Provide the [X, Y] coordinate of the cell's center where the given text is located.  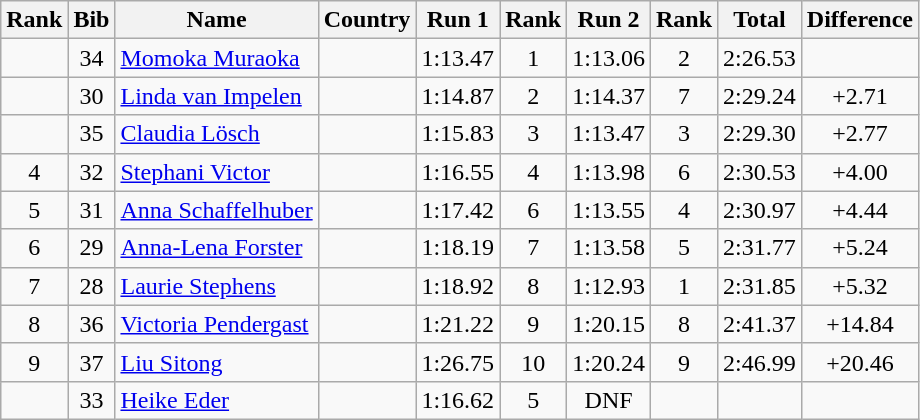
1:14.87 [458, 96]
Total [760, 20]
Run 1 [458, 20]
1:13.58 [609, 248]
2:31.85 [760, 286]
36 [92, 324]
1:26.75 [458, 362]
Heike Eder [216, 400]
+14.84 [860, 324]
2:29.24 [760, 96]
30 [92, 96]
1:18.19 [458, 248]
1:13.98 [609, 172]
Bib [92, 20]
1:14.37 [609, 96]
Victoria Pendergast [216, 324]
1:18.92 [458, 286]
1:20.15 [609, 324]
+2.71 [860, 96]
2:29.30 [760, 134]
1:13.06 [609, 58]
+5.24 [860, 248]
Linda van Impelen [216, 96]
Difference [860, 20]
1:16.55 [458, 172]
+20.46 [860, 362]
+5.32 [860, 286]
1:16.62 [458, 400]
1:21.22 [458, 324]
+2.77 [860, 134]
1:20.24 [609, 362]
Liu Sitong [216, 362]
+4.00 [860, 172]
Anna-Lena Forster [216, 248]
2:30.97 [760, 210]
Run 2 [609, 20]
35 [92, 134]
2:30.53 [760, 172]
2:26.53 [760, 58]
32 [92, 172]
37 [92, 362]
28 [92, 286]
Momoka Muraoka [216, 58]
34 [92, 58]
29 [92, 248]
33 [92, 400]
+4.44 [860, 210]
Stephani Victor [216, 172]
Name [216, 20]
2:46.99 [760, 362]
DNF [609, 400]
Claudia Lösch [216, 134]
2:31.77 [760, 248]
1:17.42 [458, 210]
2:41.37 [760, 324]
1:12.93 [609, 286]
Anna Schaffelhuber [216, 210]
Laurie Stephens [216, 286]
31 [92, 210]
Country [367, 20]
1:15.83 [458, 134]
1:13.55 [609, 210]
10 [534, 362]
